Capture the cell that displays the provided text and extract its (X, Y) central coordinate. 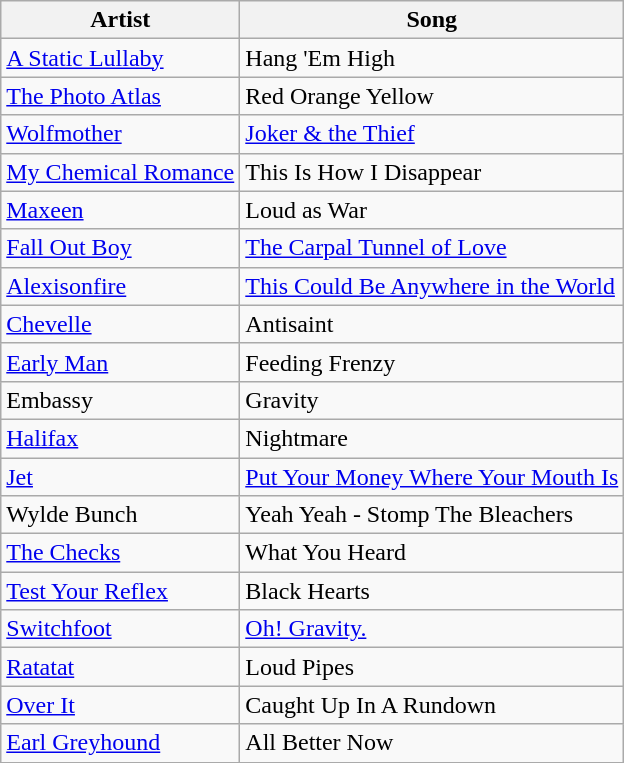
Fall Out Boy (120, 248)
Caught Up In A Rundown (432, 705)
All Better Now (432, 743)
This Is How I Disappear (432, 172)
The Carpal Tunnel of Love (432, 248)
Alexisonfire (120, 286)
Red Orange Yellow (432, 96)
Earl Greyhound (120, 743)
This Could Be Anywhere in the World (432, 286)
Halifax (120, 438)
Test Your Reflex (120, 591)
Song (432, 20)
Antisaint (432, 324)
Joker & the Thief (432, 134)
Wylde Bunch (120, 515)
Wolfmother (120, 134)
Loud as War (432, 210)
What You Heard (432, 553)
Put Your Money Where Your Mouth Is (432, 477)
Early Man (120, 362)
Oh! Gravity. (432, 629)
Ratatat (120, 667)
Loud Pipes (432, 667)
Maxeen (120, 210)
Nightmare (432, 438)
Over It (120, 705)
A Static Lullaby (120, 58)
Black Hearts (432, 591)
Switchfoot (120, 629)
The Photo Atlas (120, 96)
Feeding Frenzy (432, 362)
Embassy (120, 400)
Yeah Yeah - Stomp The Bleachers (432, 515)
Artist (120, 20)
My Chemical Romance (120, 172)
Gravity (432, 400)
Jet (120, 477)
Hang 'Em High (432, 58)
The Checks (120, 553)
Chevelle (120, 324)
